Output the [X, Y] coordinate of the center of the cell containing the given text.  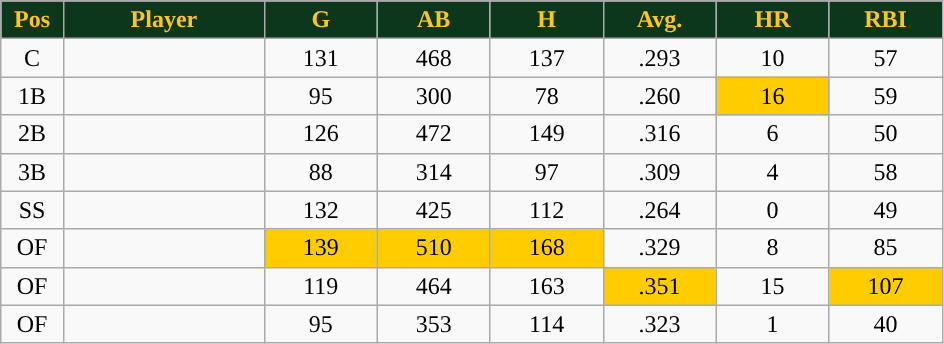
119 [320, 286]
168 [546, 248]
49 [886, 210]
Avg. [660, 20]
1B [32, 96]
8 [772, 248]
.264 [660, 210]
15 [772, 286]
314 [434, 172]
6 [772, 134]
.329 [660, 248]
G [320, 20]
H [546, 20]
59 [886, 96]
510 [434, 248]
Player [164, 20]
2B [32, 134]
88 [320, 172]
353 [434, 324]
57 [886, 58]
40 [886, 324]
Pos [32, 20]
131 [320, 58]
132 [320, 210]
425 [434, 210]
114 [546, 324]
RBI [886, 20]
1 [772, 324]
468 [434, 58]
0 [772, 210]
.323 [660, 324]
163 [546, 286]
.316 [660, 134]
58 [886, 172]
97 [546, 172]
464 [434, 286]
85 [886, 248]
.260 [660, 96]
.309 [660, 172]
137 [546, 58]
SS [32, 210]
.351 [660, 286]
139 [320, 248]
126 [320, 134]
112 [546, 210]
149 [546, 134]
107 [886, 286]
78 [546, 96]
472 [434, 134]
3B [32, 172]
AB [434, 20]
.293 [660, 58]
HR [772, 20]
300 [434, 96]
C [32, 58]
50 [886, 134]
10 [772, 58]
4 [772, 172]
16 [772, 96]
